From the cell containing the given text, extract its center point as [X, Y] coordinate. 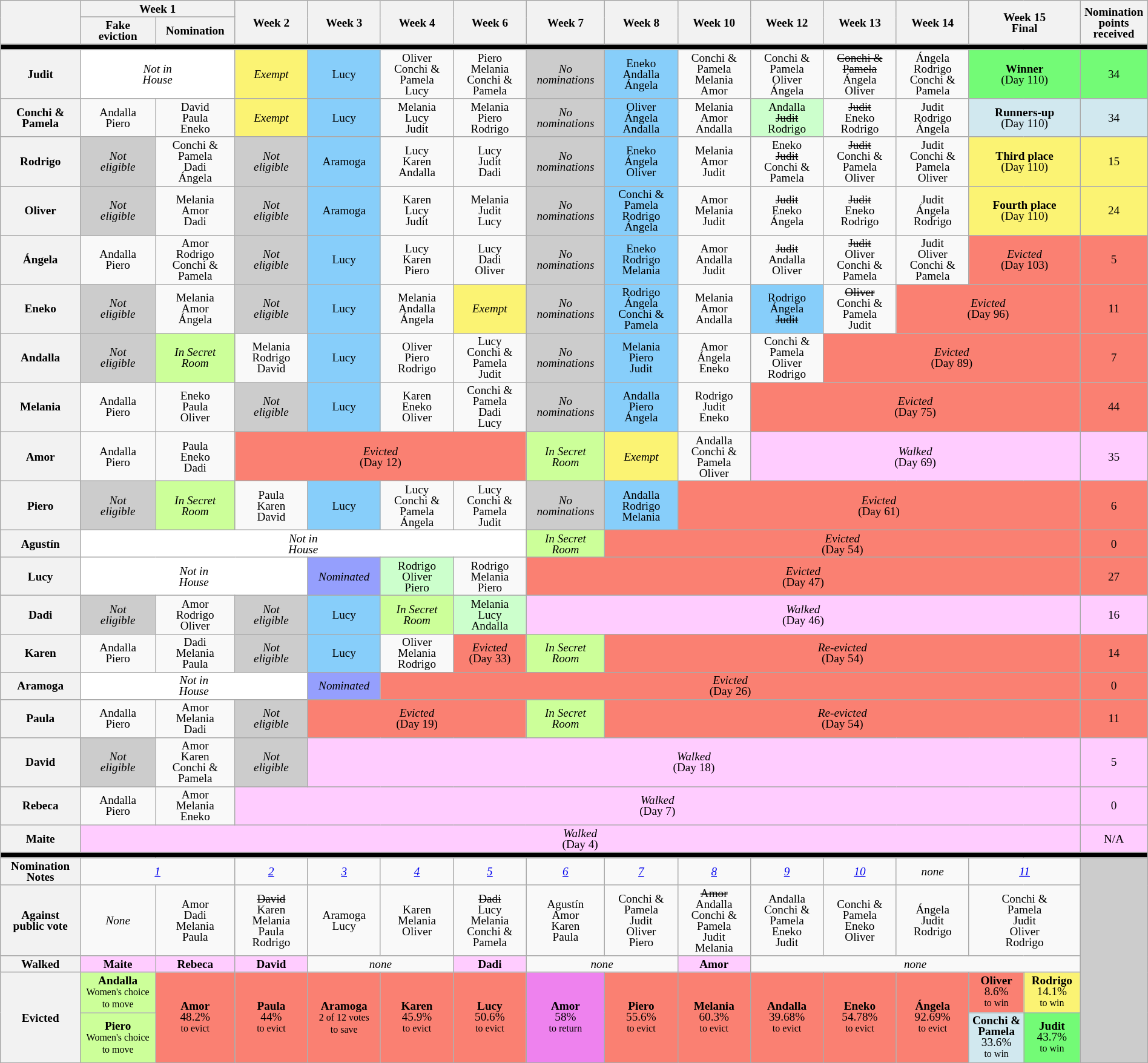
Evicted(Day 103) [1024, 260]
Amor48.2%to evict [195, 1017]
Walked(Day 7) [658, 805]
Judit43.7%to win [1052, 1038]
Melania60.3%to evict [714, 1017]
AmorKarenConchi &Pamela [195, 762]
MelaniaRodrigoDavid [271, 358]
35 [1114, 456]
3 [344, 872]
Week 14 [932, 22]
Evicted(Day 19) [417, 718]
PaulaEnekoDadi [195, 456]
Oliver8.6%to win [996, 992]
Piero55.6%to evict [641, 1017]
AmorMelaniaEneko [195, 805]
AndallaPieroÁngela [641, 407]
KarenLucyJudit [417, 211]
MelaniaJuditLucy [490, 211]
LucyKarenAndalla [417, 161]
Week 3 [344, 22]
Againstpublic vote [41, 920]
AmorAndallaJudit [714, 260]
Eneko [41, 309]
Judit [41, 74]
Conchi &PamelaÁngelaOliver [860, 74]
Ángela [41, 260]
OliverÁngelaAndalla [641, 117]
Conchi &PamelaEnekoOliver [860, 920]
MelaniaAndallaÁngela [417, 309]
ÁngelaRodrigoConchi &Pamela [932, 74]
AndallaConchi &PamelaOliver [714, 456]
Conchi &PamelaMelaniaAmor [714, 74]
10 [860, 872]
MelaniaAmorDadi [195, 211]
LucyDadiOliver [490, 260]
Conchi &PamelaOliverRodrigo [787, 358]
2 [271, 872]
Week 8 [641, 22]
Conchi &PamelaOliverÁngela [787, 74]
RodrigoMelaniaPiero [490, 576]
Agustín [41, 544]
OliverConchi &PamelaLucy [417, 74]
Evicted(Day 75) [915, 407]
EnekoÁngelaOliver [641, 161]
8 [714, 872]
Piero [41, 505]
Oliver [41, 211]
Week 12 [787, 22]
MelaniaAmorJudit [714, 161]
OliverPieroRodrigo [417, 358]
Andalla [41, 358]
Eneko54.78%to evict [860, 1017]
AndallaRodrigoMelania [641, 505]
AmorRodrigoOliver [195, 615]
Week 10 [714, 22]
EnekoJuditConchi &Pamela [787, 161]
AgustínAmorKarenPaula [566, 920]
RodrigoÁngelaConchi &Pamela [641, 309]
Week 4 [417, 22]
Evicted [41, 1017]
RodrigoOliverPiero [417, 576]
Paula44%to evict [271, 1017]
Walked(Day 46) [803, 615]
Walked(Day 18) [694, 762]
AramogaLucy [344, 920]
JuditÁngelaRodrigo [932, 211]
Lucy50.6%to evict [490, 1017]
Conchi &PamelaDadiÁngela [195, 161]
LucyConchi &PamelaÁngela [417, 505]
AmorMelaniaDadi [195, 718]
Walked(Day 4) [580, 838]
Evicted(Day 33) [490, 653]
AndallaConchi &PamelaEnekoJudit [787, 920]
14 [1114, 653]
Walked(Day 69) [915, 456]
LucyKarenPiero [417, 260]
MelaniaAmorÁngela [195, 309]
Evicted(Day 89) [952, 358]
Aramoga2 of 12 votesto save [344, 1017]
Third place(Day 110) [1024, 161]
MelaniaLucyAndalla [490, 615]
AmorDadiMelaniaPaula [195, 920]
JuditAndallaOliver [787, 260]
Week 6 [490, 22]
NominationNotes [41, 872]
Andalla39.68%to evict [787, 1017]
Evicted(Day 47) [803, 576]
27 [1114, 576]
Week 7 [566, 22]
KarenEnekoOliver [417, 407]
15 [1114, 161]
Rodrigo [41, 161]
Nomination [195, 30]
Fakeeviction [118, 30]
Karen [41, 653]
KarenMelaniaOliver [417, 920]
MelaniaPieroRodrigo [490, 117]
Melania [41, 407]
Rodrigo14.1%to win [1052, 992]
24 [1114, 211]
MelaniaPieroJudit [641, 358]
Paula [41, 718]
EnekoRodrigoMelania [641, 260]
AmorÁngelaEneko [714, 358]
AmorRodrigoConchi &Pamela [195, 260]
ÁngelaJuditRodrigo [932, 920]
JuditRodrigoÁngela [932, 117]
4 [417, 872]
Nominationpointsreceived [1114, 22]
N/A [1114, 838]
PieroMelaniaConchi &Pamela [490, 74]
16 [1114, 615]
Evicted(Day 61) [879, 505]
PieroWomen's choiceto move [118, 1038]
AmorAndallaConchi &PamelaJuditMelania [714, 920]
Week 1 [157, 8]
Evicted(Day 12) [380, 456]
Week 15Final [1024, 22]
OliverConchi &PamelaJudit [860, 309]
EnekoPaulaOliver [195, 407]
RodrigoJuditEneko [714, 407]
Winner(Day 110) [1024, 74]
Conchi &PamelaJuditOliverPiero [641, 920]
AndallaJuditRodrigo [787, 117]
Amor58%to return [566, 1017]
Evicted(Day 96) [988, 309]
Conchi &PamelaJuditOliverRodrigo [1024, 920]
OliverMelaniaRodrigo [417, 653]
DadiLucyMelaniaConchi &Pamela [490, 920]
Runners-up(Day 110) [1024, 117]
PaulaKarenDavid [271, 505]
Conchi &PamelaDadiLucy [490, 407]
RodrigoÁngelaJudit [787, 309]
Conchi &Pamela33.6%to win [996, 1038]
EnekoAndallaÁngela [641, 74]
Week 13 [860, 22]
Conchi &Pamela [41, 117]
Week 2 [271, 22]
9 [787, 872]
LucyJuditDadi [490, 161]
Evicted(Day 26) [730, 685]
MelaniaLucyJudit [417, 117]
None [118, 920]
AndallaWomen's choiceto move [118, 992]
Walked [41, 964]
Evicted(Day 54) [843, 544]
DadiMelaniaPaula [195, 653]
Conchi &PamelaRodrigoÁngela [641, 211]
JuditEnekoÁngela [787, 211]
Ángela92.69%to evict [932, 1017]
Karen45.9%to evict [417, 1017]
AmorMelaniaJudit [714, 211]
Fourth place(Day 110) [1024, 211]
1 [157, 872]
DavidKarenMelaniaPaulaRodrigo [271, 920]
44 [1114, 407]
DavidPaulaEneko [195, 117]
